Scan for the cell matching the given text and deliver its (X, Y) coordinate at center. 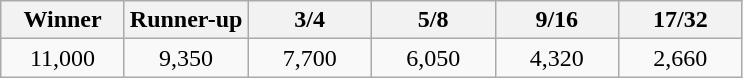
3/4 (310, 20)
6,050 (433, 58)
5/8 (433, 20)
9/16 (557, 20)
Winner (63, 20)
9,350 (186, 58)
2,660 (681, 58)
4,320 (557, 58)
7,700 (310, 58)
11,000 (63, 58)
Runner-up (186, 20)
17/32 (681, 20)
